Identify which cell holds the provided text, then report its (X, Y) central coordinate. 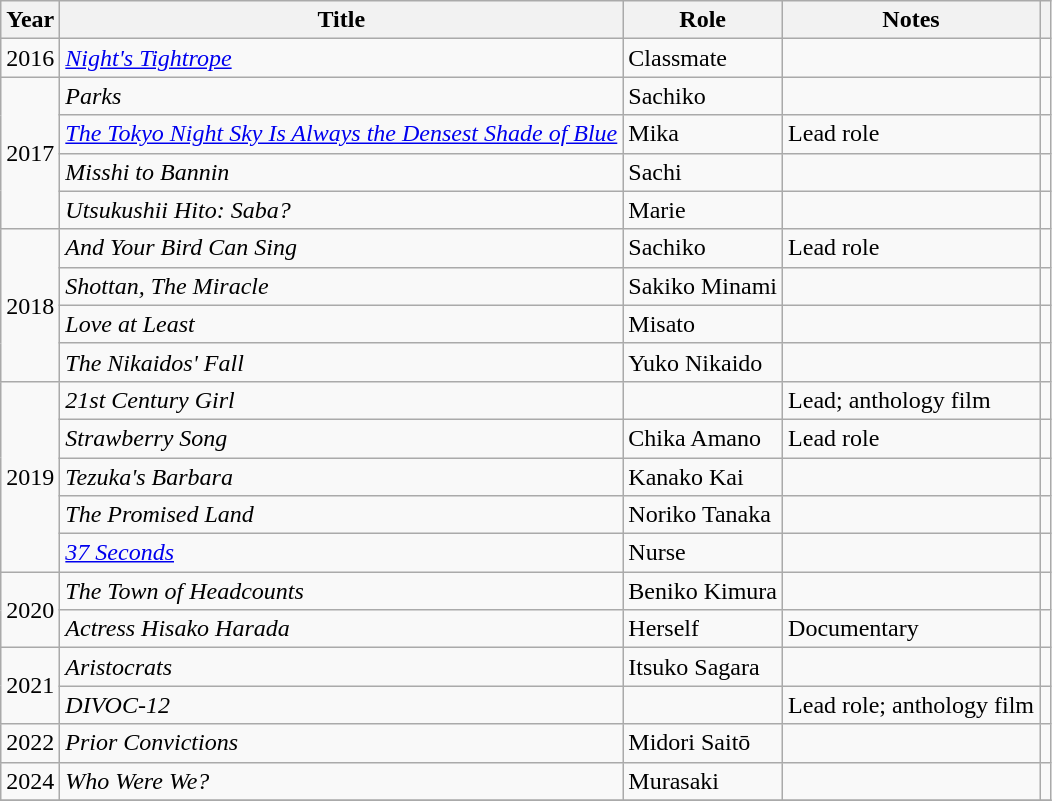
Nurse (703, 553)
Year (30, 20)
Sachi (703, 172)
2021 (30, 686)
Murasaki (703, 781)
2016 (30, 58)
Title (342, 20)
The Tokyo Night Sky Is Always the Densest Shade of Blue (342, 134)
Aristocrats (342, 667)
Actress Hisako Harada (342, 629)
Noriko Tanaka (703, 515)
37 Seconds (342, 553)
Misato (703, 324)
2019 (30, 476)
Classmate (703, 58)
2018 (30, 305)
The Promised Land (342, 515)
And Your Bird Can Sing (342, 248)
Beniko Kimura (703, 591)
Documentary (912, 629)
Itsuko Sagara (703, 667)
Shottan, The Miracle (342, 286)
Night's Tightrope (342, 58)
Tezuka's Barbara (342, 477)
Role (703, 20)
2024 (30, 781)
Prior Convictions (342, 743)
Sakiko Minami (703, 286)
Misshi to Bannin (342, 172)
21st Century Girl (342, 400)
Marie (703, 210)
Herself (703, 629)
Kanako Kai (703, 477)
2022 (30, 743)
Mika (703, 134)
2020 (30, 610)
The Town of Headcounts (342, 591)
Utsukushii Hito: Saba? (342, 210)
2017 (30, 153)
Lead; anthology film (912, 400)
Notes (912, 20)
Who Were We? (342, 781)
Midori Saitō (703, 743)
Yuko Nikaido (703, 362)
Love at Least (342, 324)
Parks (342, 96)
Chika Amano (703, 438)
Lead role; anthology film (912, 705)
Strawberry Song (342, 438)
The Nikaidos' Fall (342, 362)
DIVOC-12 (342, 705)
